Pinpoint the cell where the given text exists, returning its (x, y) midpoint coordinate. 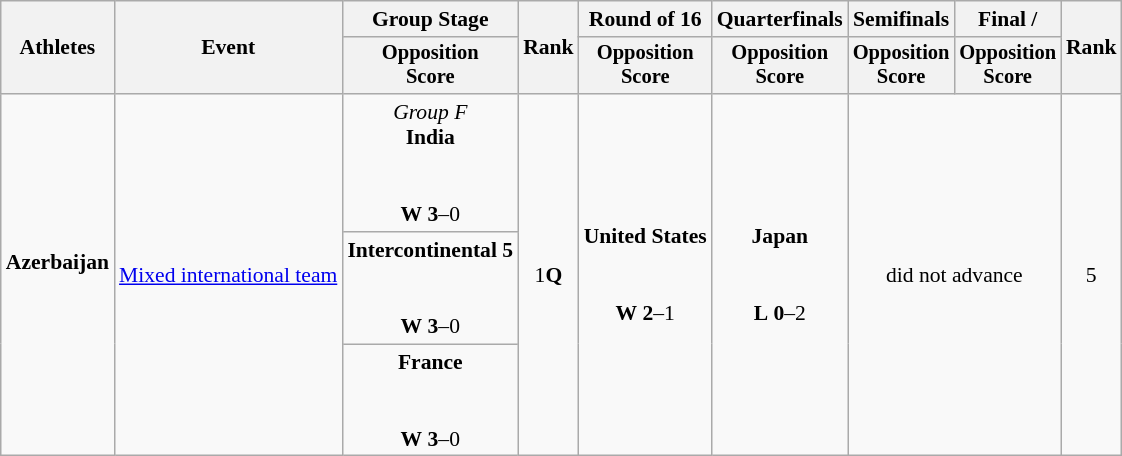
France W 3–0 (430, 400)
5 (1092, 275)
1Q (548, 275)
Semifinals (902, 19)
Azerbaijan (58, 275)
Mixed international team (228, 275)
Group Stage (430, 19)
Intercontinental 5 W 3–0 (430, 288)
Round of 16 (646, 19)
JapanL 0–2 (780, 275)
Final / (1008, 19)
Athletes (58, 48)
did not advance (954, 275)
United StatesW 2–1 (646, 275)
Event (228, 48)
Group FIndia W 3–0 (430, 163)
Quarterfinals (780, 19)
